Search for the cell housing the specified text and yield its [X, Y] center coordinate. 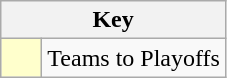
Teams to Playoffs [134, 58]
Key [114, 20]
